Locate the cell with the specified text and output its [x, y] center coordinate. 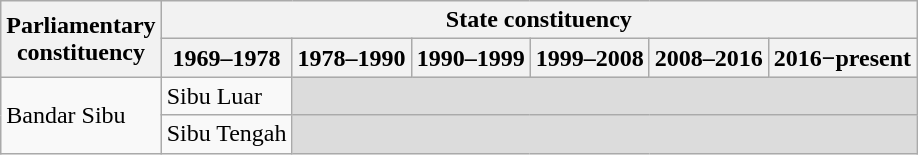
Bandar Sibu [81, 115]
1999–2008 [590, 58]
2008–2016 [708, 58]
1990–1999 [470, 58]
State constituency [538, 20]
Parliamentaryconstituency [81, 39]
1969–1978 [226, 58]
1978–1990 [352, 58]
Sibu Tengah [226, 134]
2016−present [842, 58]
Sibu Luar [226, 96]
